Pinpoint the cell where the given text exists, returning its (X, Y) midpoint coordinate. 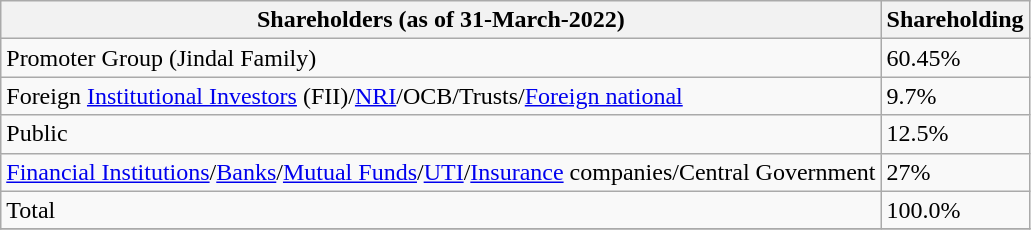
27% (955, 172)
Total (441, 210)
12.5% (955, 134)
60.45% (955, 58)
100.0% (955, 210)
Promoter Group (Jindal Family) (441, 58)
Foreign Institutional Investors (FII)/NRI/OCB/Trusts/Foreign national (441, 96)
Financial Institutions/Banks/Mutual Funds/UTI/Insurance companies/Central Government (441, 172)
9.7% (955, 96)
Shareholders (as of 31-March-2022) (441, 20)
Public (441, 134)
Shareholding (955, 20)
